Identify which cell holds the provided text, then report its (X, Y) central coordinate. 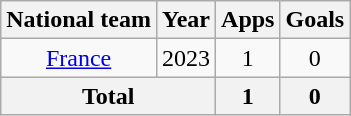
Total (108, 96)
Apps (248, 20)
2023 (186, 58)
National team (79, 20)
Goals (315, 20)
Year (186, 20)
France (79, 58)
